Pinpoint the cell where the given text exists, returning its [x, y] midpoint coordinate. 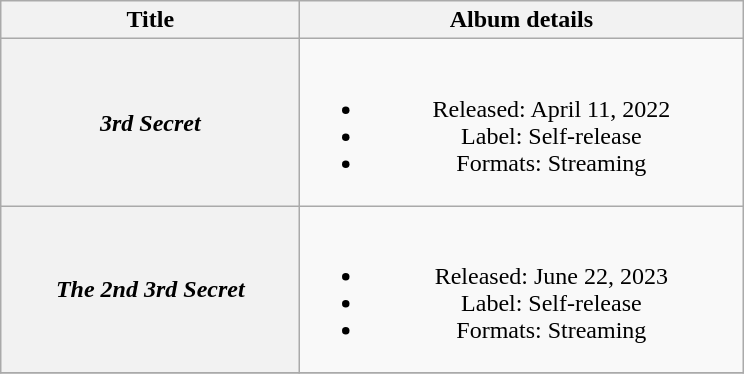
3rd Secret [150, 122]
Album details [522, 20]
Title [150, 20]
Released: April 11, 2022Label: Self-releaseFormats: Streaming [522, 122]
Released: June 22, 2023Label: Self-releaseFormats: Streaming [522, 290]
The 2nd 3rd Secret [150, 290]
